Output the (x, y) coordinate of the center of the cell containing the given text.  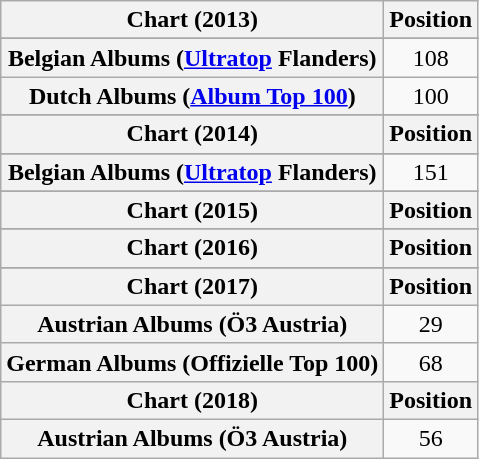
151 (431, 172)
68 (431, 362)
29 (431, 324)
Dutch Albums (Album Top 100) (192, 96)
Chart (2014) (192, 134)
100 (431, 96)
Chart (2017) (192, 286)
Chart (2013) (192, 20)
Chart (2016) (192, 248)
108 (431, 58)
German Albums (Offizielle Top 100) (192, 362)
56 (431, 438)
Chart (2018) (192, 400)
Chart (2015) (192, 210)
